Return (X, Y) of the center of cell containing provided text 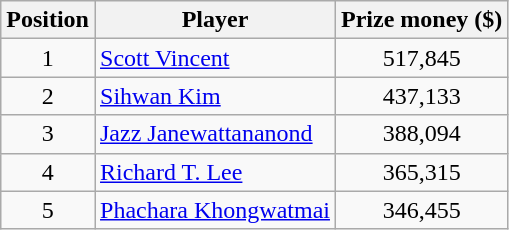
Player (214, 20)
3 (48, 134)
Jazz Janewattananond (214, 134)
365,315 (421, 172)
2 (48, 96)
Sihwan Kim (214, 96)
5 (48, 210)
Prize money ($) (421, 20)
346,455 (421, 210)
Richard T. Lee (214, 172)
Phachara Khongwatmai (214, 210)
Position (48, 20)
517,845 (421, 58)
1 (48, 58)
4 (48, 172)
388,094 (421, 134)
437,133 (421, 96)
Scott Vincent (214, 58)
